Locate the cell with the specified text and output its (x, y) center coordinate. 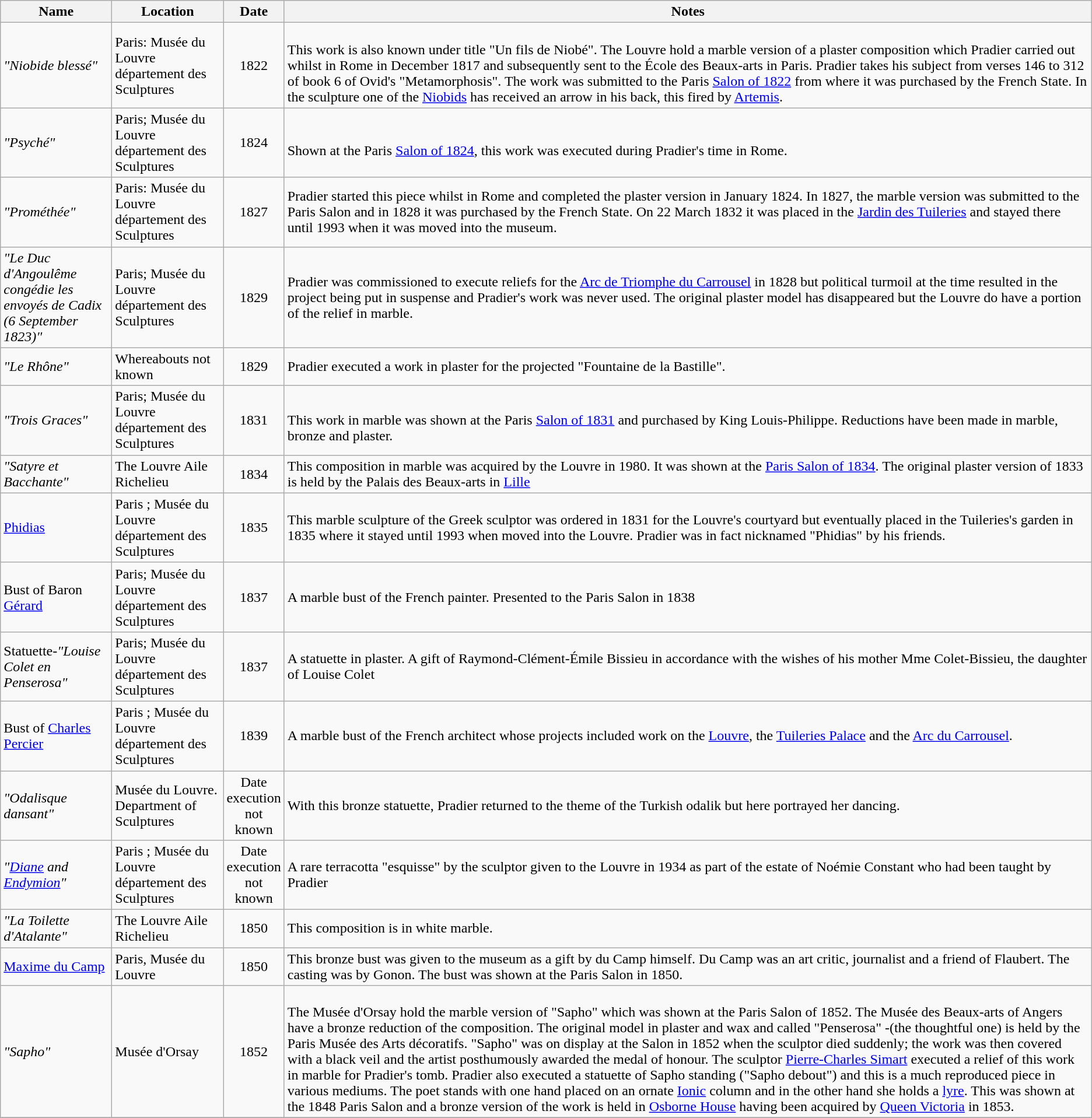
Shown at the Paris Salon of 1824, this work was executed during Pradier's time in Rome. (688, 142)
"La Toilette d'Atalante" (56, 928)
A marble bust of the French architect whose projects included work on the Louvre, the Tuileries Palace and the Arc du Carrousel. (688, 736)
Bust of Baron Gérard (56, 597)
Maxime du Camp (56, 967)
With this bronze statuette, Pradier returned to the theme of the Turkish odalik but here portrayed her dancing. (688, 806)
"Diane and Endymion" (56, 875)
1827 (254, 212)
"Odalisque dansant" (56, 806)
Date (254, 12)
Phidias (56, 527)
Notes (688, 12)
Statuette-"Louise Colet en Penserosa" (56, 666)
A marble bust of the French painter. Presented to the Paris Salon in 1838 (688, 597)
1824 (254, 142)
A rare terracotta "esquisse" by the sculptor given to the Louvre in 1934 as part of the estate of Noémie Constant who had been taught by Pradier (688, 875)
1852 (254, 1052)
"Trois Graces" (56, 420)
"Prométhée" (56, 212)
Bust of Charles Percier (56, 736)
"Psyché" (56, 142)
"Le Rhône" (56, 366)
1831 (254, 420)
Musée du Louvre. Department of Sculptures (168, 806)
Location (168, 12)
"Niobide blessé" (56, 65)
1835 (254, 527)
"Le Duc d'Angoulême congédie les envoyés de Cadix (6 September 1823)" (56, 297)
"Satyre et Bacchante" (56, 474)
1822 (254, 65)
Musée d'Orsay (168, 1052)
Name (56, 12)
Whereabouts not known (168, 366)
"Sapho" (56, 1052)
1839 (254, 736)
Pradier executed a work in plaster for the projected "Fountaine de la Bastille". (688, 366)
1834 (254, 474)
This composition is in white marble. (688, 928)
Paris, Musée du Louvre (168, 967)
